Capture the cell that displays the provided text and extract its [x, y] central coordinate. 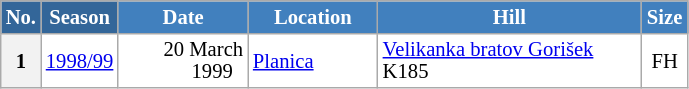
Planica [313, 60]
20 March 1999 [183, 60]
FH [664, 60]
Date [183, 16]
Hill [510, 16]
Location [313, 16]
Velikanka bratov Gorišek K185 [510, 60]
No. [21, 16]
1998/99 [80, 60]
Season [80, 16]
Size [664, 16]
1 [21, 60]
